Identify which cell holds the provided text, then report its (X, Y) central coordinate. 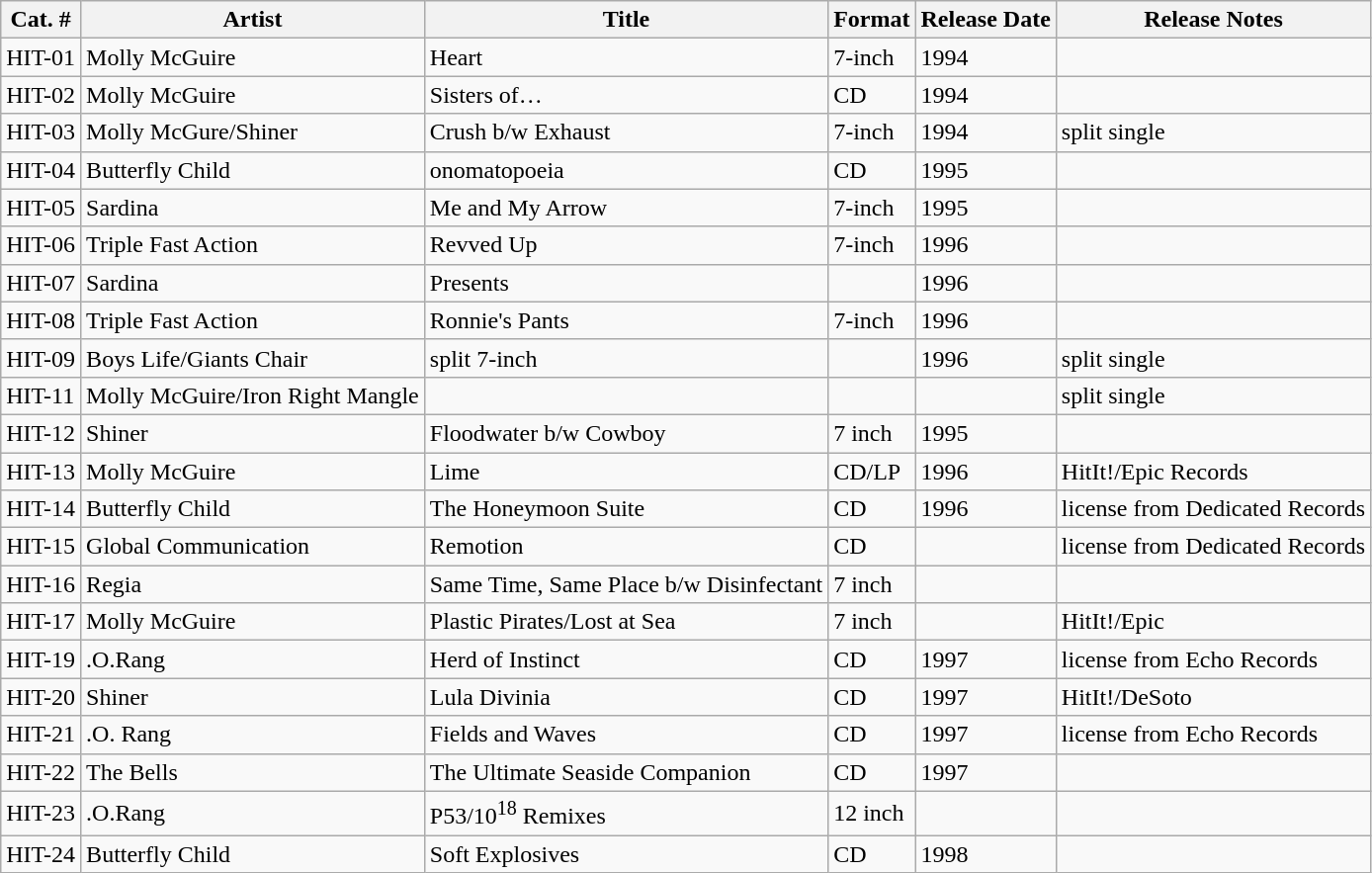
HIT-03 (42, 132)
12 inch (872, 813)
Me and My Arrow (626, 208)
HitIt!/Epic (1213, 622)
.O. Rang (253, 735)
HIT-08 (42, 320)
Crush b/w Exhaust (626, 132)
Fields and Waves (626, 735)
Regia (253, 584)
HIT-19 (42, 659)
Title (626, 20)
HIT-06 (42, 245)
HIT-20 (42, 697)
Same Time, Same Place b/w Disinfectant (626, 584)
Molly McGure/Shiner (253, 132)
Molly McGuire/Iron Right Mangle (253, 395)
Plastic Pirates/Lost at Sea (626, 622)
HIT-02 (42, 95)
HIT-22 (42, 772)
HIT-12 (42, 433)
Release Date (986, 20)
The Honeymoon Suite (626, 509)
HIT-11 (42, 395)
The Bells (253, 772)
HIT-23 (42, 813)
Lime (626, 472)
Soft Explosives (626, 854)
split 7-inch (626, 358)
Format (872, 20)
1998 (986, 854)
Global Communication (253, 547)
HIT-04 (42, 170)
Herd of Instinct (626, 659)
Cat. # (42, 20)
Ronnie's Pants (626, 320)
Remotion (626, 547)
HIT-17 (42, 622)
HIT-13 (42, 472)
HIT-16 (42, 584)
Boys Life/Giants Chair (253, 358)
HIT-24 (42, 854)
Revved Up (626, 245)
HitIt!/DeSoto (1213, 697)
onomatopoeia (626, 170)
Heart (626, 57)
HIT-15 (42, 547)
CD/LP (872, 472)
HIT-21 (42, 735)
HIT-01 (42, 57)
Release Notes (1213, 20)
The Ultimate Seaside Companion (626, 772)
HitIt!/Epic Records (1213, 472)
HIT-05 (42, 208)
Artist (253, 20)
Floodwater b/w Cowboy (626, 433)
HIT-07 (42, 283)
Presents (626, 283)
HIT-09 (42, 358)
P53/1018 Remixes (626, 813)
Lula Divinia (626, 697)
HIT-14 (42, 509)
Sisters of… (626, 95)
